Capture the cell that displays the provided text and extract its (X, Y) central coordinate. 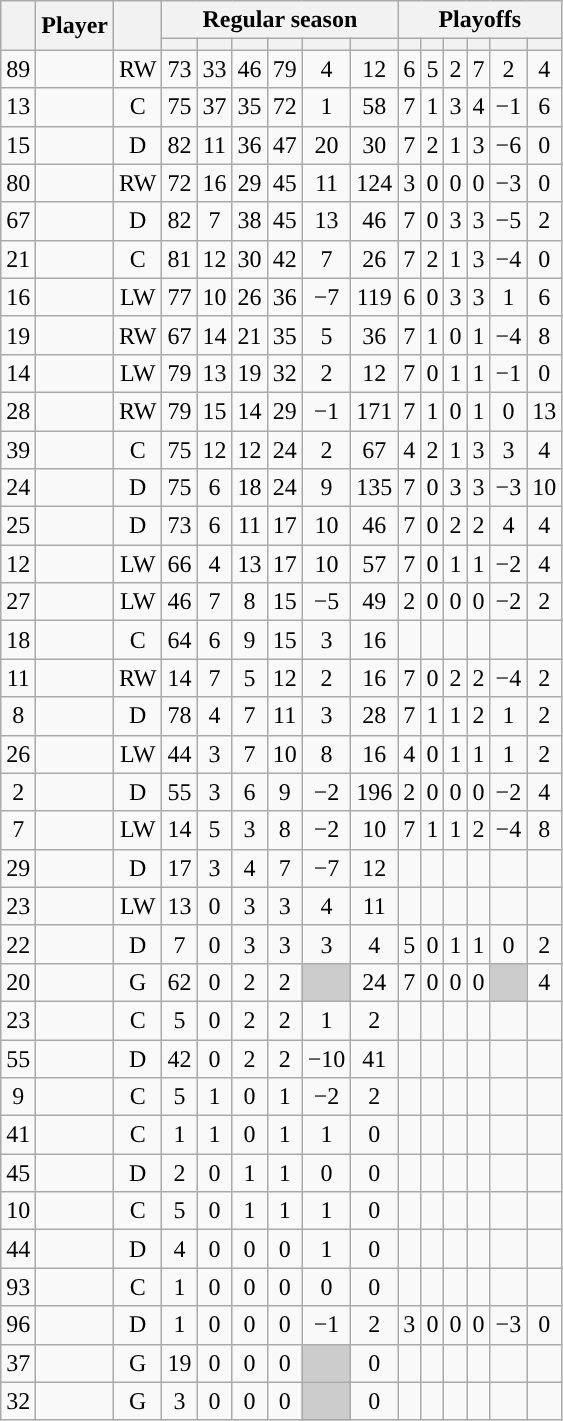
78 (180, 716)
−6 (508, 145)
119 (374, 297)
47 (284, 145)
33 (214, 69)
77 (180, 297)
93 (18, 1287)
135 (374, 488)
89 (18, 69)
25 (18, 526)
27 (18, 602)
81 (180, 259)
39 (18, 449)
Player (75, 26)
22 (18, 944)
124 (374, 183)
171 (374, 411)
66 (180, 564)
196 (374, 792)
58 (374, 107)
64 (180, 640)
Regular season (280, 20)
80 (18, 183)
62 (180, 982)
38 (250, 221)
−10 (326, 1059)
49 (374, 602)
57 (374, 564)
Playoffs (480, 20)
96 (18, 1325)
